Output the [X, Y] coordinate of the center of the cell containing the given text.  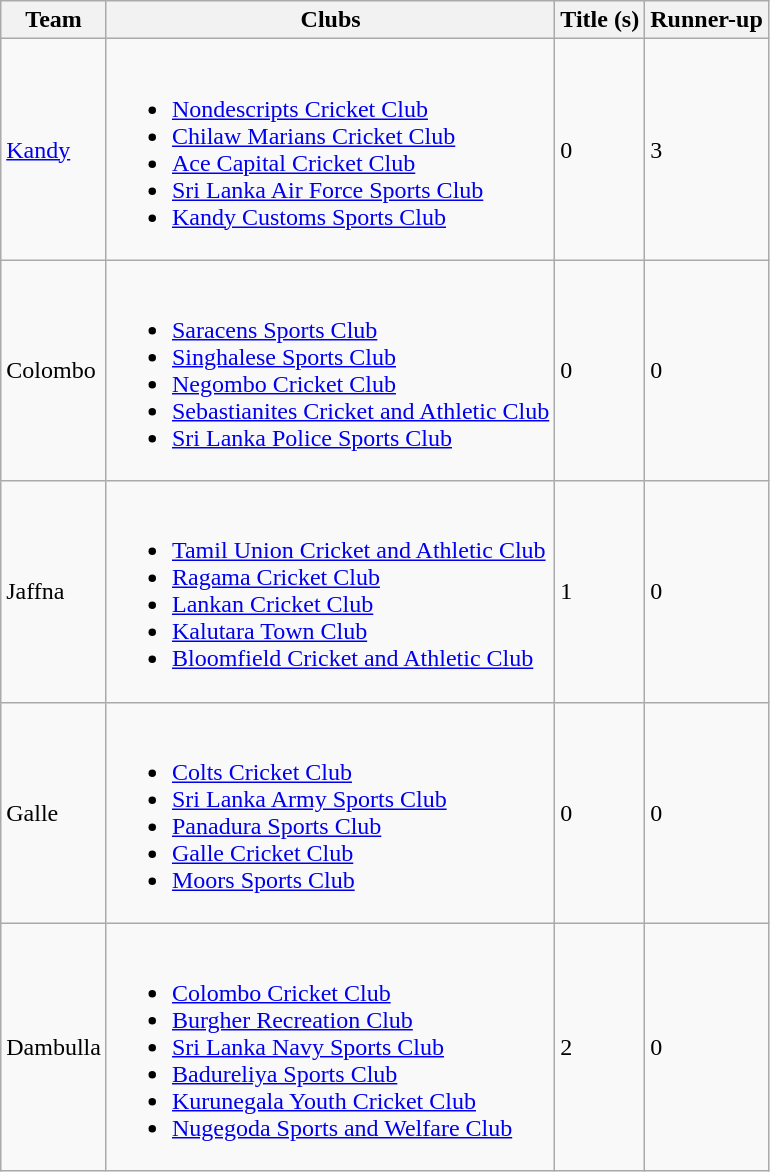
3 [707, 150]
Colts Cricket ClubSri Lanka Army Sports ClubPanadura Sports ClubGalle Cricket ClubMoors Sports Club [330, 812]
Team [54, 20]
Tamil Union Cricket and Athletic ClubRagama Cricket ClubLankan Cricket ClubKalutara Town ClubBloomfield Cricket and Athletic Club [330, 592]
1 [600, 592]
Nondescripts Cricket ClubChilaw Marians Cricket ClubAce Capital Cricket ClubSri Lanka Air Force Sports ClubKandy Customs Sports Club [330, 150]
Colombo [54, 370]
2 [600, 1047]
Dambulla [54, 1047]
Clubs [330, 20]
Runner-up [707, 20]
Kandy [54, 150]
Title (s) [600, 20]
Saracens Sports ClubSinghalese Sports ClubNegombo Cricket ClubSebastianites Cricket and Athletic ClubSri Lanka Police Sports Club [330, 370]
Jaffna [54, 592]
Galle [54, 812]
